Scan for the cell matching the given text and deliver its [X, Y] coordinate at center. 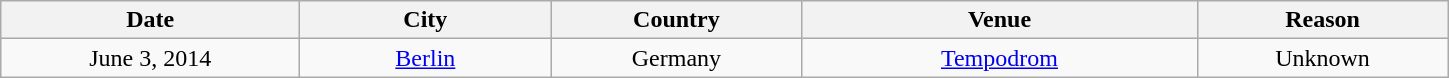
June 3, 2014 [150, 58]
Country [676, 20]
Reason [1322, 20]
Date [150, 20]
Germany [676, 58]
City [426, 20]
Tempodrom [1000, 58]
Berlin [426, 58]
Unknown [1322, 58]
Venue [1000, 20]
